Detect which cell encompasses the target text, then output its [X, Y] center coordinate. 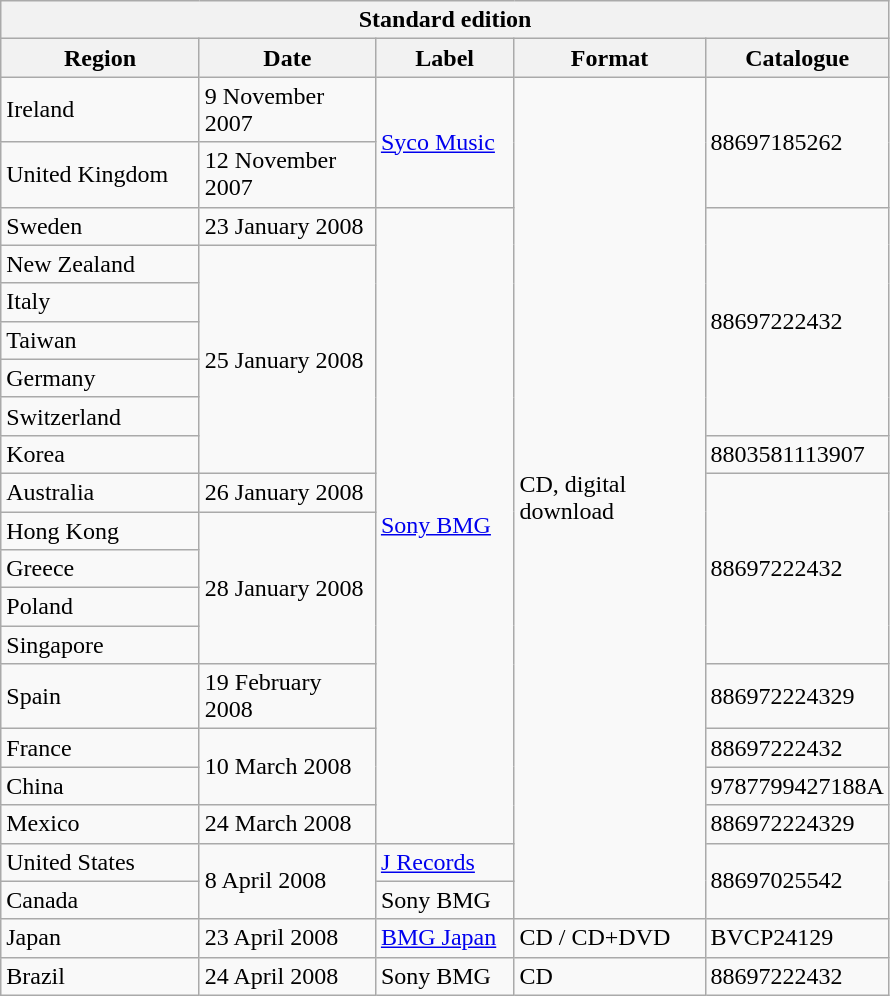
New Zealand [100, 264]
CD / CD+DVD [610, 938]
Ireland [100, 110]
BVCP24129 [797, 938]
Hong Kong [100, 531]
United States [100, 862]
CD [610, 976]
Mexico [100, 824]
Standard edition [446, 20]
9787799427188A [797, 786]
25 January 2008 [287, 359]
Canada [100, 900]
8803581113907 [797, 454]
23 April 2008 [287, 938]
88697025542 [797, 881]
Japan [100, 938]
88697185262 [797, 142]
BMG Japan [444, 938]
28 January 2008 [287, 588]
12 November 2007 [287, 174]
China [100, 786]
26 January 2008 [287, 492]
24 March 2008 [287, 824]
J Records [444, 862]
Poland [100, 607]
24 April 2008 [287, 976]
Region [100, 58]
9 November 2007 [287, 110]
Spain [100, 696]
Brazil [100, 976]
Switzerland [100, 416]
CD, digital download [610, 498]
Catalogue [797, 58]
United Kingdom [100, 174]
Italy [100, 302]
19 February 2008 [287, 696]
Taiwan [100, 340]
Label [444, 58]
8 April 2008 [287, 881]
Format [610, 58]
23 January 2008 [287, 226]
France [100, 748]
Sweden [100, 226]
Germany [100, 378]
Singapore [100, 645]
Greece [100, 569]
Australia [100, 492]
Date [287, 58]
Syco Music [444, 142]
10 March 2008 [287, 767]
Korea [100, 454]
